Determine the (x, y) coordinate at the center of the cell enclosing the given text.  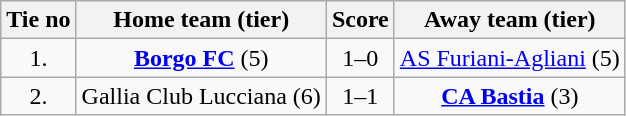
1. (38, 58)
Gallia Club Lucciana (6) (201, 96)
2. (38, 96)
Borgo FC (5) (201, 58)
1–0 (360, 58)
Score (360, 20)
Away team (tier) (510, 20)
1–1 (360, 96)
Home team (tier) (201, 20)
CA Bastia (3) (510, 96)
Tie no (38, 20)
AS Furiani-Agliani (5) (510, 58)
